Extract the (x, y) coordinate from the center of the cell holding the provided text.  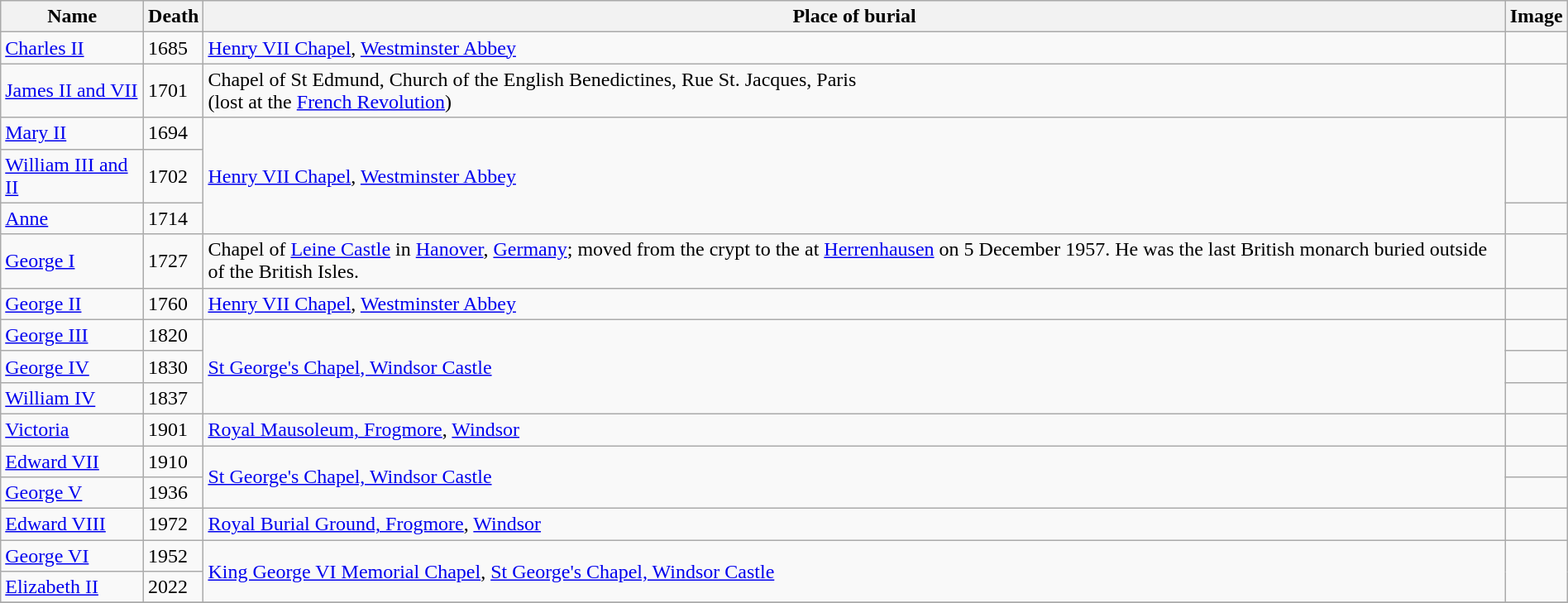
George VI (73, 556)
1760 (174, 304)
George V (73, 493)
1820 (174, 335)
1952 (174, 556)
1685 (174, 48)
Elizabeth II (73, 587)
1702 (174, 175)
King George VI Memorial Chapel, St George's Chapel, Windsor Castle (854, 572)
Place of burial (854, 17)
James II and VII (73, 91)
George IV (73, 366)
1837 (174, 398)
George III (73, 335)
Edward VII (73, 461)
William IV (73, 398)
Charles II (73, 48)
1701 (174, 91)
1714 (174, 218)
1972 (174, 524)
1694 (174, 133)
1910 (174, 461)
George I (73, 261)
Chapel of St Edmund, Church of the English Benedictines, Rue St. Jacques, Paris(lost at the French Revolution) (854, 91)
Edward VIII (73, 524)
Image (1537, 17)
1727 (174, 261)
Name (73, 17)
Victoria (73, 429)
2022 (174, 587)
1936 (174, 493)
George II (73, 304)
1901 (174, 429)
1830 (174, 366)
Anne (73, 218)
Royal Burial Ground, Frogmore, Windsor (854, 524)
William III and II (73, 175)
Royal Mausoleum, Frogmore, Windsor (854, 429)
Mary II (73, 133)
Death (174, 17)
